Identify which cell holds the provided text, then report its (x, y) central coordinate. 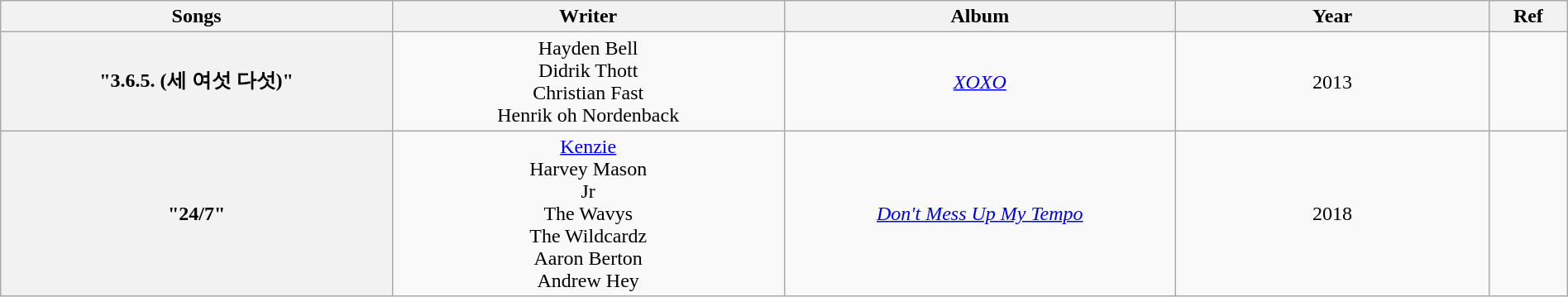
Hayden BellDidrik ThottChristian FastHenrik oh Nordenback (588, 81)
Don't Mess Up My Tempo (980, 213)
2018 (1333, 213)
2013 (1333, 81)
"3.6.5. (세 여섯 다섯)" (197, 81)
Ref (1528, 17)
Year (1333, 17)
Album (980, 17)
Writer (588, 17)
KenzieHarvey MasonJrThe WavysThe WildcardzAaron BertonAndrew Hey (588, 213)
Songs (197, 17)
"24/7" (197, 213)
XOXO (980, 81)
